Determine the [x, y] coordinate at the center of the cell enclosing the given text.  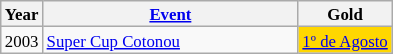
Event [171, 14]
2003 [22, 40]
Super Cup Cotonou [171, 40]
1º de Agosto [345, 40]
Year [22, 14]
Gold [345, 14]
